Locate the cell with the specified text and output its (x, y) center coordinate. 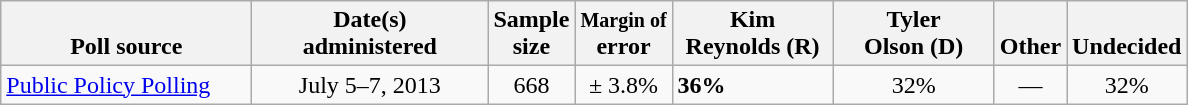
± 3.8% (624, 85)
TylerOlson (D) (914, 34)
Margin oferror (624, 34)
Poll source (126, 34)
668 (532, 85)
Undecided (1127, 34)
— (1030, 85)
Date(s)administered (370, 34)
36% (752, 85)
KimReynolds (R) (752, 34)
July 5–7, 2013 (370, 85)
Other (1030, 34)
Samplesize (532, 34)
Public Policy Polling (126, 85)
